Return the (X, Y) coordinate for the center point of the cell that contains the specified text.  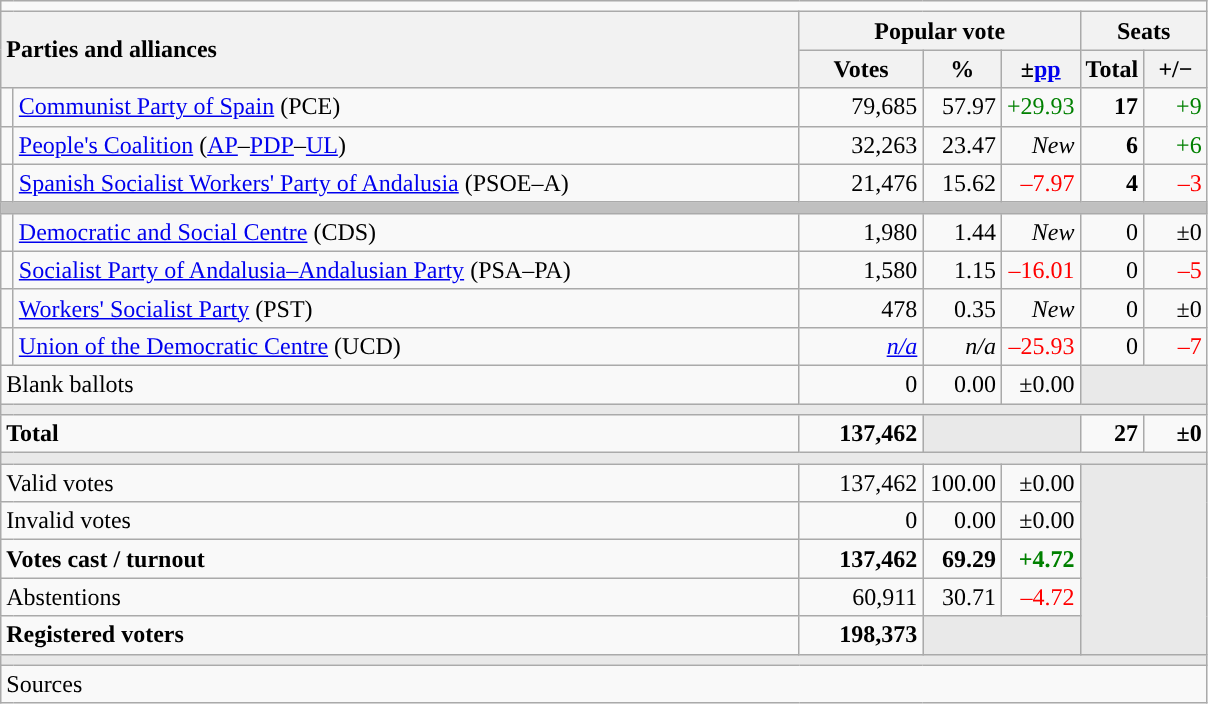
Votes (861, 69)
57.97 (962, 107)
1,980 (861, 232)
21,476 (861, 183)
–25.93 (1040, 346)
1.15 (962, 270)
–7.97 (1040, 183)
Votes cast / turnout (400, 559)
+/− (1176, 69)
% (962, 69)
±pp (1040, 69)
30.71 (962, 597)
100.00 (962, 483)
Registered voters (400, 635)
Sources (604, 684)
6 (1112, 145)
Democratic and Social Centre (CDS) (406, 232)
Popular vote (940, 31)
+29.93 (1040, 107)
–7 (1176, 346)
Workers' Socialist Party (PST) (406, 308)
69.29 (962, 559)
Spanish Socialist Workers' Party of Andalusia (PSOE–A) (406, 183)
Valid votes (400, 483)
Abstentions (400, 597)
Invalid votes (400, 521)
32,263 (861, 145)
–16.01 (1040, 270)
4 (1112, 183)
79,685 (861, 107)
–5 (1176, 270)
17 (1112, 107)
Seats (1144, 31)
Union of the Democratic Centre (UCD) (406, 346)
Communist Party of Spain (PCE) (406, 107)
Parties and alliances (400, 50)
0.35 (962, 308)
198,373 (861, 635)
1,580 (861, 270)
–4.72 (1040, 597)
27 (1112, 434)
1.44 (962, 232)
+4.72 (1040, 559)
+6 (1176, 145)
People's Coalition (AP–PDP–UL) (406, 145)
23.47 (962, 145)
+9 (1176, 107)
15.62 (962, 183)
60,911 (861, 597)
478 (861, 308)
Socialist Party of Andalusia–Andalusian Party (PSA–PA) (406, 270)
Blank ballots (400, 384)
–3 (1176, 183)
